Return [x, y] of the center of cell containing provided text 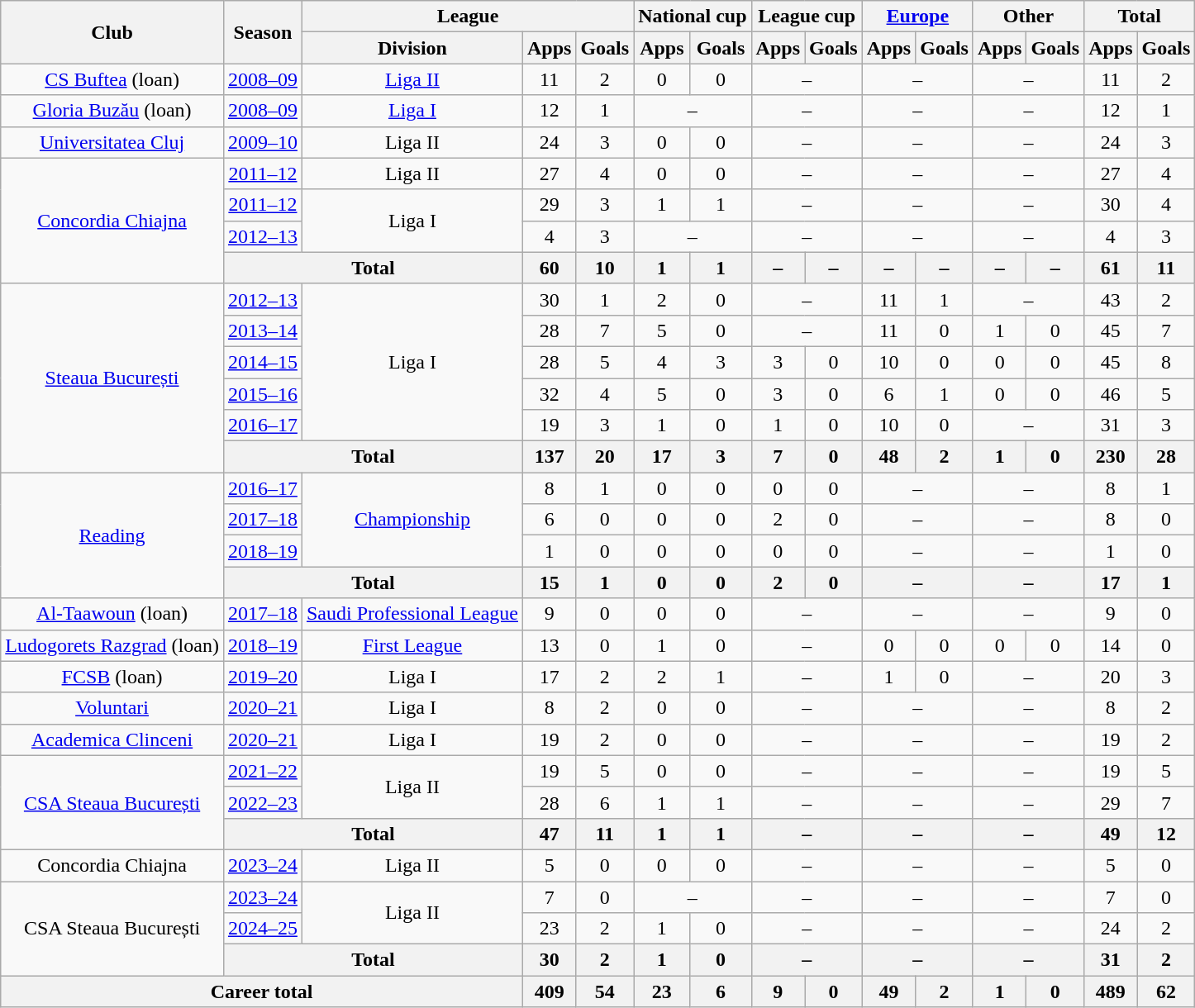
FCSB (loan) [112, 677]
Reading [112, 535]
National cup [693, 17]
2024–25 [263, 929]
Gloria Buzău (loan) [112, 111]
13 [549, 645]
Al-Taawoun (loan) [112, 614]
CS Buftea (loan) [112, 79]
230 [1111, 457]
409 [549, 991]
62 [1166, 991]
47 [549, 834]
Other [1028, 17]
Universitatea Cluj [112, 142]
489 [1111, 991]
League [468, 17]
48 [888, 457]
137 [549, 457]
43 [1111, 299]
First League [412, 645]
2014–15 [263, 362]
61 [1111, 268]
2015–16 [263, 394]
46 [1111, 394]
Championship [412, 520]
60 [549, 268]
54 [605, 991]
Ludogorets Razgrad (loan) [112, 645]
Division [412, 48]
Club [112, 32]
Saudi Professional League [412, 614]
2021–22 [263, 771]
Academica Clinceni [112, 739]
League cup [807, 17]
32 [549, 394]
14 [1111, 645]
2009–10 [263, 142]
2019–20 [263, 677]
Europe [917, 17]
2022–23 [263, 802]
Career total [262, 991]
2013–14 [263, 330]
Voluntari [112, 708]
Season [263, 32]
Steaua București [112, 378]
15 [549, 582]
